Locate the cell with the specified text and output its (x, y) center coordinate. 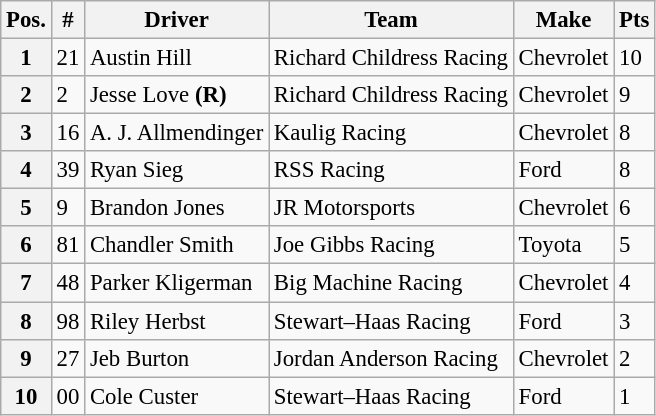
Jordan Anderson Racing (392, 358)
16 (68, 133)
98 (68, 321)
7 (26, 283)
Pos. (26, 20)
RSS Racing (392, 170)
81 (68, 245)
Austin Hill (177, 58)
Driver (177, 20)
Brandon Jones (177, 208)
Ryan Sieg (177, 170)
Jeb Burton (177, 358)
Jesse Love (R) (177, 95)
00 (68, 396)
Cole Custer (177, 396)
Pts (634, 20)
21 (68, 58)
# (68, 20)
A. J. Allmendinger (177, 133)
Big Machine Racing (392, 283)
JR Motorsports (392, 208)
Joe Gibbs Racing (392, 245)
Make (563, 20)
Kaulig Racing (392, 133)
Parker Kligerman (177, 283)
Chandler Smith (177, 245)
39 (68, 170)
Toyota (563, 245)
Riley Herbst (177, 321)
48 (68, 283)
27 (68, 358)
Team (392, 20)
